Detect which cell encompasses the target text, then output its [x, y] center coordinate. 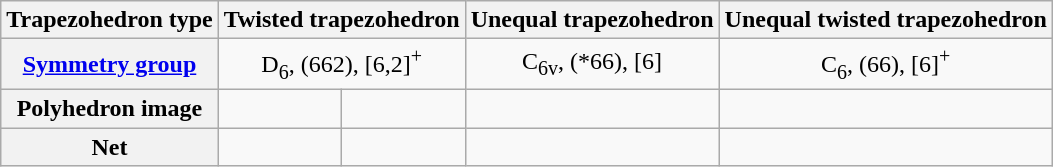
C6, (66), [6]+ [886, 64]
Symmetry group [110, 64]
Unequal trapezohedron [592, 20]
Polyhedron image [110, 109]
Unequal twisted trapezohedron [886, 20]
D6, (662), [6,2]+ [342, 64]
Net [110, 147]
Twisted trapezohedron [342, 20]
Trapezohedron type [110, 20]
C6v, (*66), [6] [592, 64]
